Pinpoint the cell where the given text exists, returning its (X, Y) midpoint coordinate. 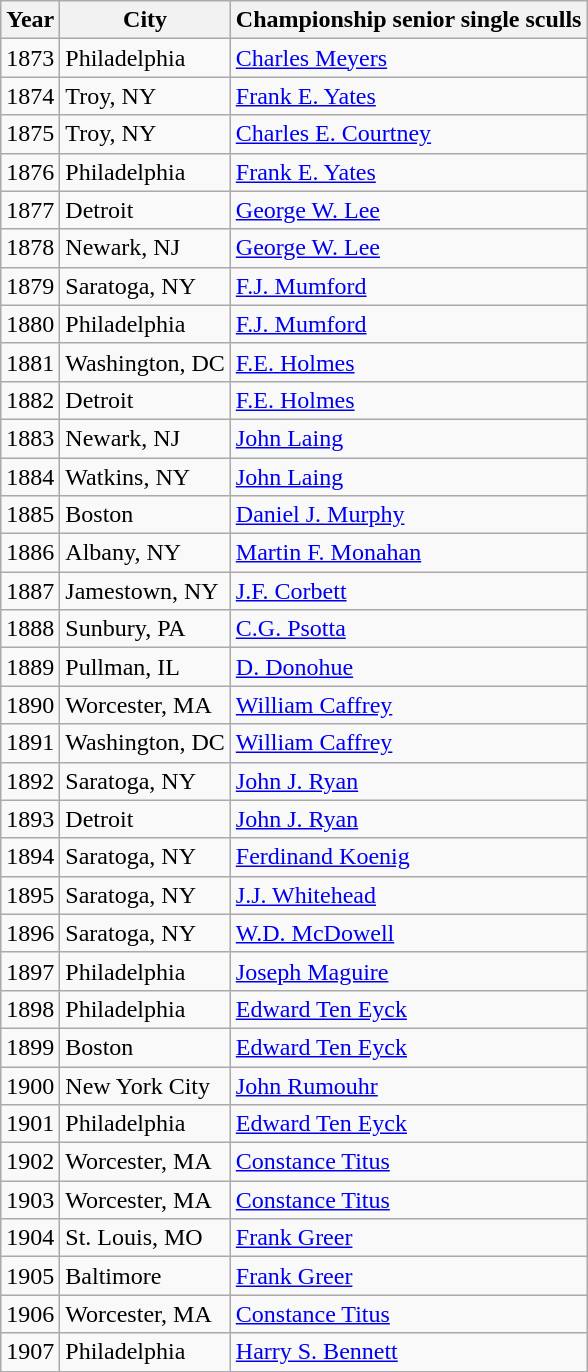
Ferdinand Koenig (408, 857)
1879 (30, 286)
1877 (30, 210)
1891 (30, 743)
Charles E. Courtney (408, 134)
W.D. McDowell (408, 933)
1892 (30, 781)
1906 (30, 1314)
1890 (30, 705)
J.F. Corbett (408, 591)
Harry S. Bennett (408, 1352)
1898 (30, 1009)
Year (30, 20)
1905 (30, 1276)
1904 (30, 1238)
1900 (30, 1085)
1897 (30, 971)
1876 (30, 172)
1894 (30, 857)
Martin F. Monahan (408, 553)
Daniel J. Murphy (408, 515)
1907 (30, 1352)
D. Donohue (408, 667)
1888 (30, 629)
1889 (30, 667)
1902 (30, 1162)
1903 (30, 1200)
1881 (30, 362)
1884 (30, 477)
1875 (30, 134)
1896 (30, 933)
1895 (30, 895)
Albany, NY (145, 553)
1883 (30, 438)
J.J. Whitehead (408, 895)
Championship senior single sculls (408, 20)
Jamestown, NY (145, 591)
1878 (30, 248)
1901 (30, 1124)
1899 (30, 1047)
St. Louis, MO (145, 1238)
City (145, 20)
1893 (30, 819)
1874 (30, 96)
1885 (30, 515)
Watkins, NY (145, 477)
Sunbury, PA (145, 629)
Joseph Maguire (408, 971)
1886 (30, 553)
New York City (145, 1085)
Baltimore (145, 1276)
1887 (30, 591)
1873 (30, 58)
1882 (30, 400)
Pullman, IL (145, 667)
Charles Meyers (408, 58)
1880 (30, 324)
C.G. Psotta (408, 629)
John Rumouhr (408, 1085)
